Identify which cell holds the provided text, then report its (X, Y) central coordinate. 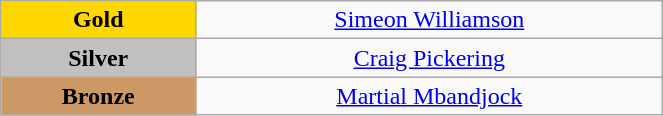
Silver (98, 58)
Gold (98, 20)
Simeon Williamson (430, 20)
Craig Pickering (430, 58)
Martial Mbandjock (430, 96)
Bronze (98, 96)
